Determine the (x, y) coordinate at the center of the cell enclosing the given text.  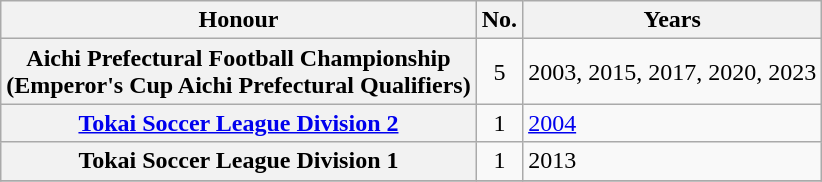
2013 (672, 161)
Aichi Prefectural Football Championship (Emperor's Cup Aichi Prefectural Qualifiers) (238, 72)
No. (499, 20)
2004 (672, 123)
Tokai Soccer League Division 2 (238, 123)
Honour (238, 20)
2003, 2015, 2017, 2020, 2023 (672, 72)
Tokai Soccer League Division 1 (238, 161)
Years (672, 20)
5 (499, 72)
